Locate the cell with the specified text and output its [x, y] center coordinate. 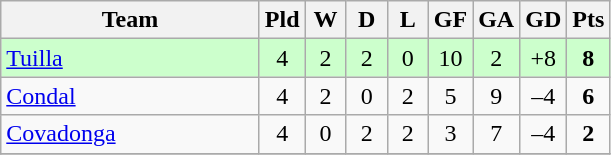
5 [450, 96]
GD [544, 20]
Tuilla [130, 58]
GF [450, 20]
Covadonga [130, 134]
L [408, 20]
8 [588, 58]
6 [588, 96]
Pld [282, 20]
D [366, 20]
Condal [130, 96]
W [326, 20]
9 [496, 96]
10 [450, 58]
GA [496, 20]
+8 [544, 58]
7 [496, 134]
3 [450, 134]
Pts [588, 20]
Team [130, 20]
